Extract the (X, Y) coordinate from the center of the cell holding the provided text.  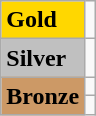
Silver (43, 58)
Gold (43, 20)
Bronze (43, 96)
